From the cell containing the given text, extract its center point as [x, y] coordinate. 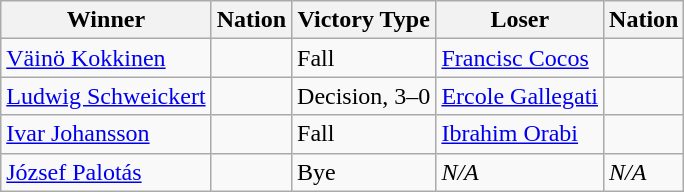
Francisc Cocos [520, 58]
Bye [364, 172]
Väinö Kokkinen [106, 58]
Loser [520, 20]
Ludwig Schweickert [106, 96]
Victory Type [364, 20]
Ivar Johansson [106, 134]
Decision, 3–0 [364, 96]
Winner [106, 20]
Ibrahim Orabi [520, 134]
József Palotás [106, 172]
Ercole Gallegati [520, 96]
